Identify which cell holds the provided text, then report its [X, Y] central coordinate. 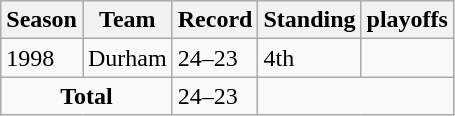
playoffs [407, 20]
1998 [42, 58]
Durham [127, 58]
4th [310, 58]
Season [42, 20]
Standing [310, 20]
Record [215, 20]
Team [127, 20]
Total [86, 96]
